Search for the cell housing the specified text and yield its [x, y] center coordinate. 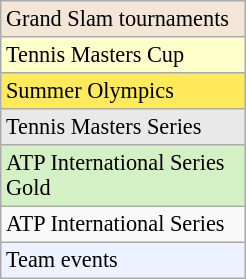
Summer Olympics [124, 90]
ATP International Series [124, 224]
ATP International Series Gold [124, 174]
Tennis Masters Series [124, 126]
Grand Slam tournaments [124, 19]
Tennis Masters Cup [124, 55]
Team events [124, 260]
